Extract the (x, y) coordinate from the center of the cell holding the provided text.  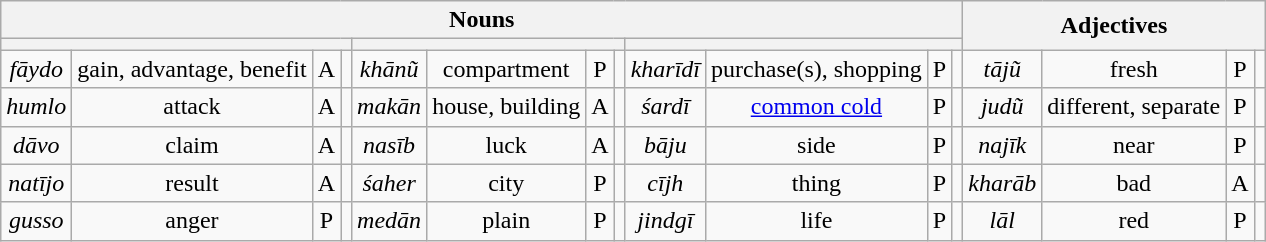
anger (192, 221)
khānũ (390, 69)
natījo (36, 183)
common cold (817, 107)
lāl (1002, 221)
medān (390, 221)
life (817, 221)
Nouns (482, 20)
Adjectives (1114, 26)
gain, advantage, benefit (192, 69)
city (506, 183)
cījh (665, 183)
bāju (665, 145)
fāydo (36, 69)
bad (1134, 183)
jindgī (665, 221)
luck (506, 145)
purchase(s), shopping (817, 69)
kharāb (1002, 183)
different, separate (1134, 107)
compartment (506, 69)
nasīb (390, 145)
near (1134, 145)
claim (192, 145)
plain (506, 221)
dāvo (36, 145)
judũ (1002, 107)
najīk (1002, 145)
red (1134, 221)
gusso (36, 221)
thing (817, 183)
house, building (506, 107)
śaher (390, 183)
attack (192, 107)
fresh (1134, 69)
side (817, 145)
śardī (665, 107)
tājũ (1002, 69)
humlo (36, 107)
kharīdī (665, 69)
result (192, 183)
makān (390, 107)
